Detect which cell encompasses the target text, then output its (X, Y) center coordinate. 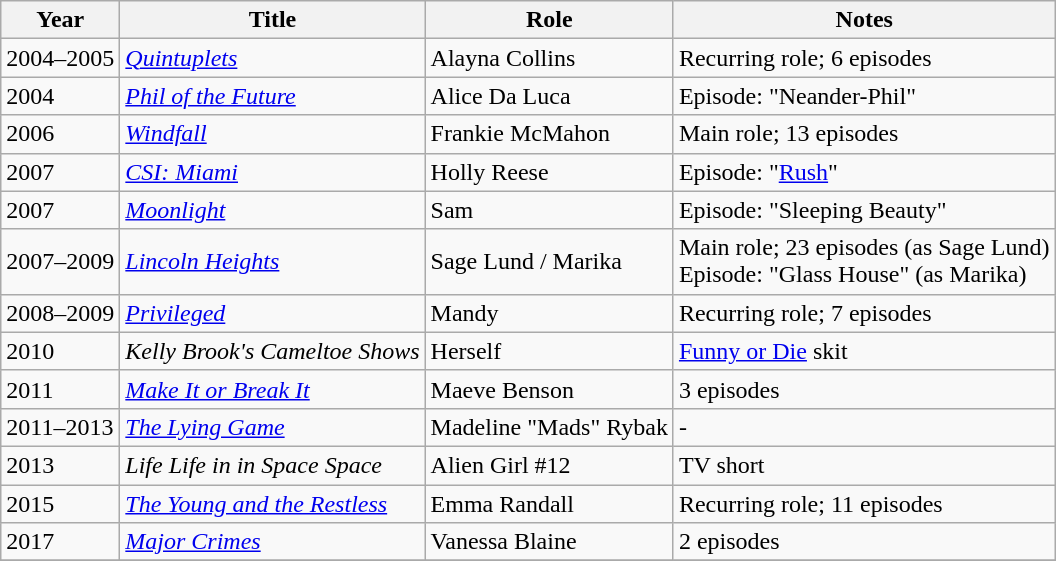
CSI: Miami (272, 172)
2011–2013 (60, 427)
Role (549, 20)
2004 (60, 96)
2008–2009 (60, 313)
Alien Girl #12 (549, 465)
3 episodes (864, 389)
Make It or Break It (272, 389)
Recurring role; 6 episodes (864, 58)
Alayna Collins (549, 58)
2011 (60, 389)
- (864, 427)
2015 (60, 503)
Notes (864, 20)
Mandy (549, 313)
The Lying Game (272, 427)
Recurring role; 11 episodes (864, 503)
Title (272, 20)
Emma Randall (549, 503)
Episode: "Rush" (864, 172)
2006 (60, 134)
Life Life in in Space Space (272, 465)
2007–2009 (60, 262)
TV short (864, 465)
Kelly Brook's Cameltoe Shows (272, 351)
Major Crimes (272, 542)
Recurring role; 7 episodes (864, 313)
Main role; 13 episodes (864, 134)
Main role; 23 episodes (as Sage Lund)Episode: "Glass House" (as Marika) (864, 262)
Madeline "Mads" Rybak (549, 427)
Episode: "Sleeping Beauty" (864, 210)
The Young and the Restless (272, 503)
Maeve Benson (549, 389)
Episode: "Neander-Phil" (864, 96)
Vanessa Blaine (549, 542)
Phil of the Future (272, 96)
Holly Reese (549, 172)
Herself (549, 351)
2 episodes (864, 542)
Sam (549, 210)
2017 (60, 542)
2013 (60, 465)
2004–2005 (60, 58)
Funny or Die skit (864, 351)
Alice Da Luca (549, 96)
Year (60, 20)
Moonlight (272, 210)
Quintuplets (272, 58)
2010 (60, 351)
Privileged (272, 313)
Lincoln Heights (272, 262)
Windfall (272, 134)
Sage Lund / Marika (549, 262)
Frankie McMahon (549, 134)
